Return the [X, Y] coordinate for the center point of the cell that contains the specified text.  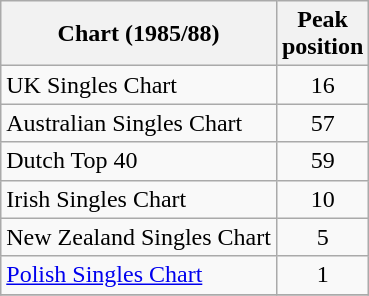
Dutch Top 40 [139, 161]
Australian Singles Chart [139, 123]
Chart (1985/88) [139, 34]
1 [322, 275]
16 [322, 85]
5 [322, 237]
Polish Singles Chart [139, 275]
59 [322, 161]
UK Singles Chart [139, 85]
Irish Singles Chart [139, 199]
New Zealand Singles Chart [139, 237]
10 [322, 199]
57 [322, 123]
Peakposition [322, 34]
